Return [x, y] of the center of cell containing provided text 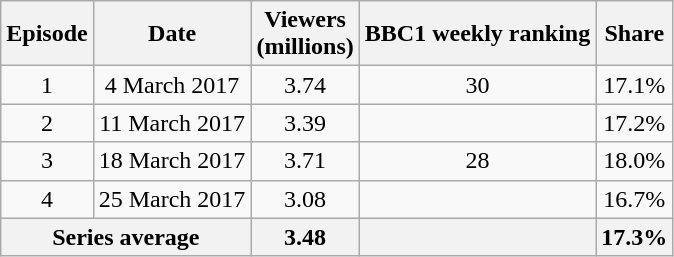
Date [172, 34]
16.7% [634, 199]
4 [47, 199]
Episode [47, 34]
25 March 2017 [172, 199]
17.2% [634, 123]
11 March 2017 [172, 123]
4 March 2017 [172, 85]
3.71 [305, 161]
3.08 [305, 199]
3.74 [305, 85]
2 [47, 123]
17.1% [634, 85]
3.39 [305, 123]
17.3% [634, 237]
3.48 [305, 237]
BBC1 weekly ranking [477, 34]
18 March 2017 [172, 161]
18.0% [634, 161]
28 [477, 161]
1 [47, 85]
Viewers(millions) [305, 34]
30 [477, 85]
Share [634, 34]
3 [47, 161]
Series average [126, 237]
